For the text-containing cell, return its midpoint in [X, Y] coordinate format. 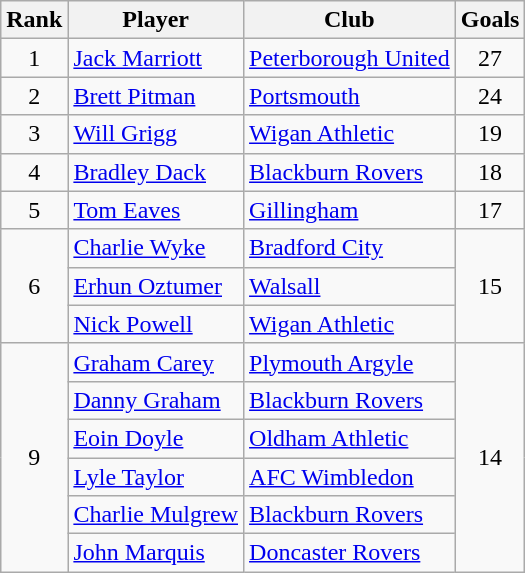
Lyle Taylor [156, 477]
Charlie Mulgrew [156, 515]
Nick Powell [156, 324]
Gillingham [350, 210]
Doncaster Rovers [350, 553]
Brett Pitman [156, 96]
1 [34, 58]
Will Grigg [156, 134]
Club [350, 20]
6 [34, 286]
Graham Carey [156, 362]
5 [34, 210]
24 [490, 96]
4 [34, 172]
Jack Marriott [156, 58]
Eoin Doyle [156, 438]
Charlie Wyke [156, 248]
17 [490, 210]
19 [490, 134]
9 [34, 457]
Rank [34, 20]
AFC Wimbledon [350, 477]
18 [490, 172]
Portsmouth [350, 96]
3 [34, 134]
Erhun Oztumer [156, 286]
Peterborough United [350, 58]
14 [490, 457]
Walsall [350, 286]
Goals [490, 20]
27 [490, 58]
2 [34, 96]
Oldham Athletic [350, 438]
Danny Graham [156, 400]
Bradley Dack [156, 172]
Player [156, 20]
Bradford City [350, 248]
15 [490, 286]
Tom Eaves [156, 210]
John Marquis [156, 553]
Plymouth Argyle [350, 362]
